Return the [x, y] coordinate for the center point of the cell that contains the specified text.  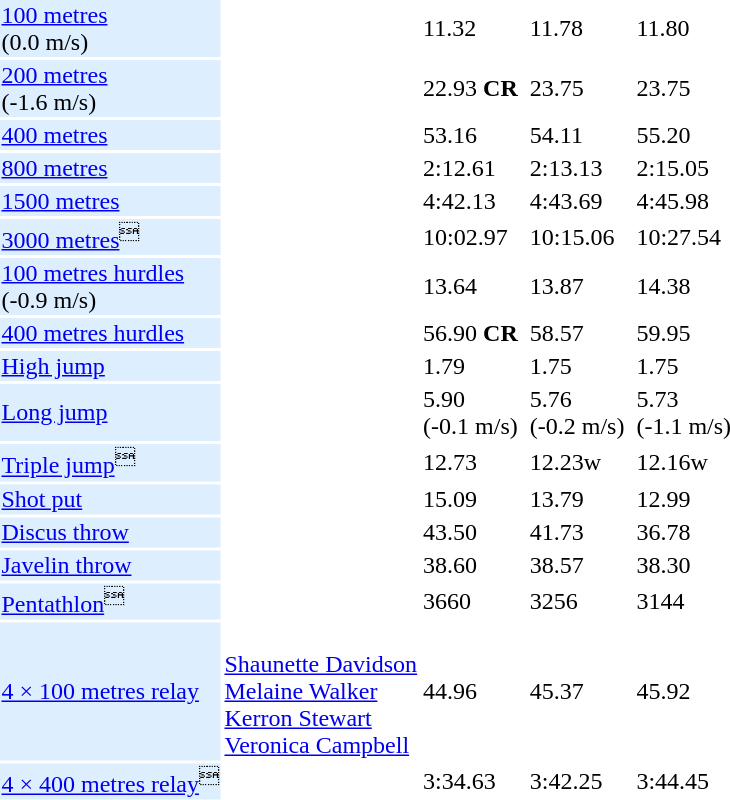
Shaunette Davidson Melaine Walker Kerron Stewart Veronica Campbell [321, 691]
10:15.06 [577, 237]
41.73 [577, 532]
22.93 CR [471, 88]
12.73 [471, 462]
13.87 [577, 286]
3256 [577, 601]
Pentathlon [110, 601]
12.23w [577, 462]
2:13.13 [577, 168]
1500 metres [110, 201]
13.79 [577, 499]
400 metres [110, 135]
10:02.97 [471, 237]
11.78 [577, 28]
5.76 (-0.2 m/s) [577, 412]
5.90 (-0.1 m/s) [471, 412]
1.79 [471, 366]
43.50 [471, 532]
11.32 [471, 28]
58.57 [577, 333]
3:34.63 [471, 781]
56.90 CR [471, 333]
3000 metres [110, 237]
Javelin throw [110, 565]
4:42.13 [471, 201]
45.37 [577, 691]
Triple jump [110, 462]
3660 [471, 601]
38.60 [471, 565]
4 × 100 metres relay [110, 691]
Shot put [110, 499]
4:43.69 [577, 201]
15.09 [471, 499]
44.96 [471, 691]
High jump [110, 366]
38.57 [577, 565]
53.16 [471, 135]
2:12.61 [471, 168]
13.64 [471, 286]
1.75 [577, 366]
400 metres hurdles [110, 333]
23.75 [577, 88]
800 metres [110, 168]
3:42.25 [577, 781]
200 metres (-1.6 m/s) [110, 88]
Long jump [110, 412]
100 metres hurdles (-0.9 m/s) [110, 286]
4 × 400 metres relay [110, 781]
100 metres (0.0 m/s) [110, 28]
Discus throw [110, 532]
54.11 [577, 135]
